From the cell containing the given text, extract its center point as [X, Y] coordinate. 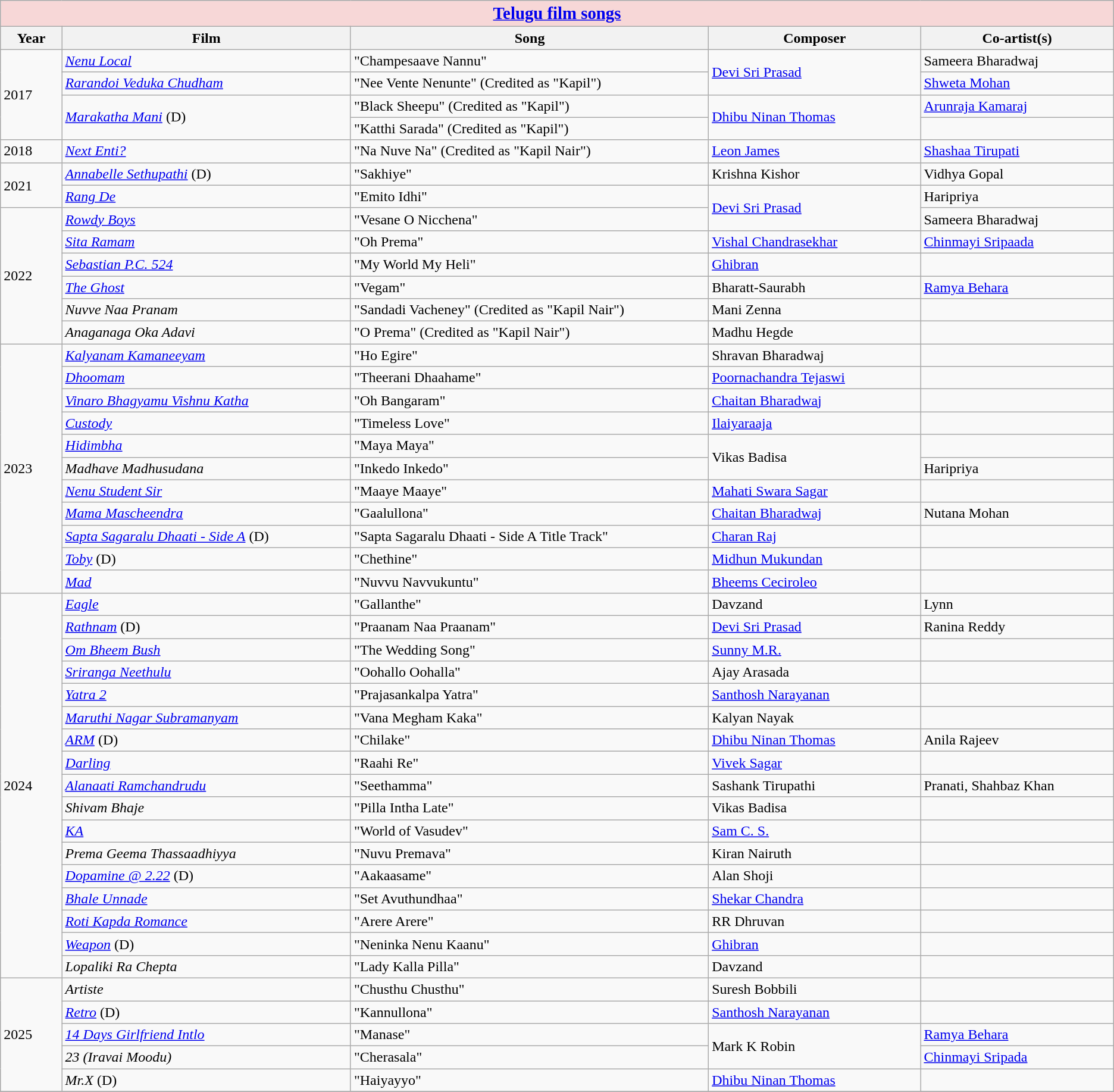
"Prajasankalpa Yatra" [530, 695]
RR Dhruvan [815, 921]
Rang De [206, 196]
23 (Iravai Moodu) [206, 1057]
Custody [206, 423]
"Set Avuthundhaa" [530, 899]
"Sapta Sagaralu Dhaati - Side A Title Track" [530, 536]
Mama Mascheendra [206, 514]
Sashank Tirupathi [815, 786]
"Black Sheepu" (Credited as "Kapil") [530, 106]
"Chusthu Chusthu" [530, 989]
"Arere Arere" [530, 921]
Suresh Bobbili [815, 989]
2018 [31, 151]
"Inkedo Inkedo" [530, 468]
"Cherasala" [530, 1057]
Shekar Chandra [815, 899]
"World of Vasudev" [530, 831]
"Nuvu Premava" [530, 853]
"Oohallo Oohalla" [530, 672]
"Theerani Dhaahame" [530, 378]
Lopaliki Ra Chepta [206, 966]
Nenu Student Sir [206, 491]
"Maaye Maaye" [530, 491]
"Ho Egire" [530, 355]
Shravan Bharadwaj [815, 355]
Weapon (D) [206, 944]
"Neninka Nenu Kaanu" [530, 944]
Maruthi Nagar Subramanyam [206, 718]
Nuvve Naa Pranam [206, 310]
Co-artist(s) [1017, 38]
Mahati Swara Sagar [815, 491]
"Oh Prema" [530, 242]
Bhale Unnade [206, 899]
Charan Raj [815, 536]
Toby (D) [206, 559]
Arunraja Kamaraj [1017, 106]
"Sakhiye" [530, 174]
Mani Zenna [815, 310]
"The Wedding Song" [530, 649]
Alan Shoji [815, 876]
Kalyanam Kamaneeyam [206, 355]
Sita Ramam [206, 242]
Krishna Kishor [815, 174]
"Chethine" [530, 559]
Shweta Mohan [1017, 83]
Telugu film songs [557, 14]
Anila Rajeev [1017, 740]
Chinmayi Sripada [1017, 1057]
Shivam Bhaje [206, 808]
Artiste [206, 989]
"Katthi Sarada" (Credited as "Kapil") [530, 129]
14 Days Girlfriend Intlo [206, 1035]
"Sandadi Vacheney" (Credited as "Kapil Nair") [530, 310]
Yatra 2 [206, 695]
Chinmayi Sripaada [1017, 242]
"Kannullona" [530, 1012]
Retro (D) [206, 1012]
2024 [31, 786]
Poornachandra Tejaswi [815, 378]
"Seethamma" [530, 786]
"Lady Kalla Pilla" [530, 966]
"Nuvvu Navvukuntu" [530, 581]
Vinaro Bhagyamu Vishnu Katha [206, 400]
Dopamine @ 2.22 (D) [206, 876]
Composer [815, 38]
Rathnam (D) [206, 627]
Annabelle Sethupathi (D) [206, 174]
Vidhya Gopal [1017, 174]
"Emito Idhi" [530, 196]
Alanaati Ramchandrudu [206, 786]
Sebastian P.C. 524 [206, 264]
Year [31, 38]
Roti Kapda Romance [206, 921]
Midhun Mukundan [815, 559]
Ilaiyaraaja [815, 423]
Rowdy Boys [206, 219]
"Pilla Intha Late" [530, 808]
Anaganaga Oka Adavi [206, 333]
Shashaa Tirupati [1017, 151]
2025 [31, 1034]
Mr.X (D) [206, 1080]
Leon James [815, 151]
Sam C. S. [815, 831]
Darling [206, 763]
Om Bheem Bush [206, 649]
Marakatha Mani (D) [206, 117]
"Nee Vente Nenunte" (Credited as "Kapil") [530, 83]
Sunny M.R. [815, 649]
Lynn [1017, 604]
"Vana Megham Kaka" [530, 718]
KA [206, 831]
"Praanam Naa Praanam" [530, 627]
Bharatt-Saurabh [815, 287]
"Chilake" [530, 740]
"Vesane O Nicchena" [530, 219]
"Vegam" [530, 287]
Hidimbha [206, 446]
"Champesaave Nannu" [530, 61]
Song [530, 38]
Vivek Sagar [815, 763]
"Timeless Love" [530, 423]
The Ghost [206, 287]
Kiran Nairuth [815, 853]
Nutana Mohan [1017, 514]
Kalyan Nayak [815, 718]
"Oh Bangaram" [530, 400]
"Aakaasame" [530, 876]
Sriranga Neethulu [206, 672]
Next Enti? [206, 151]
Vishal Chandrasekhar [815, 242]
"O Prema" (Credited as "Kapil Nair") [530, 333]
Bheems Ceciroleo [815, 581]
Madhave Madhusudana [206, 468]
"Gaalullona" [530, 514]
Pranati, Shahbaz Khan [1017, 786]
"Na Nuve Na" (Credited as "Kapil Nair") [530, 151]
Sapta Sagaralu Dhaati - Side A (D) [206, 536]
Mad [206, 581]
Film [206, 38]
Mark K Robin [815, 1046]
2022 [31, 276]
2023 [31, 469]
Nenu Local [206, 61]
Prema Geema Thassaadhiyya [206, 853]
Dhoomam [206, 378]
"Haiyayyo" [530, 1080]
Ranina Reddy [1017, 627]
2017 [31, 95]
Eagle [206, 604]
Rarandoi Veduka Chudham [206, 83]
2021 [31, 185]
"Gallanthe" [530, 604]
Madhu Hegde [815, 333]
"My World My Heli" [530, 264]
ARM (D) [206, 740]
"Raahi Re" [530, 763]
"Maya Maya" [530, 446]
Ajay Arasada [815, 672]
"Manase" [530, 1035]
